Scan for the cell matching the given text and deliver its [x, y] coordinate at center. 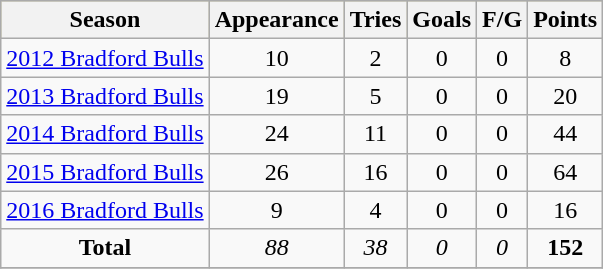
20 [566, 96]
5 [376, 96]
88 [276, 248]
Points [566, 20]
Appearance [276, 20]
19 [276, 96]
2013 Bradford Bulls [105, 96]
9 [276, 210]
F/G [502, 20]
Goals [442, 20]
10 [276, 58]
38 [376, 248]
44 [566, 134]
2016 Bradford Bulls [105, 210]
2015 Bradford Bulls [105, 172]
64 [566, 172]
2 [376, 58]
2012 Bradford Bulls [105, 58]
Season [105, 20]
24 [276, 134]
11 [376, 134]
Total [105, 248]
26 [276, 172]
8 [566, 58]
Tries [376, 20]
2014 Bradford Bulls [105, 134]
4 [376, 210]
152 [566, 248]
